Locate the cell with the specified text and output its (X, Y) center coordinate. 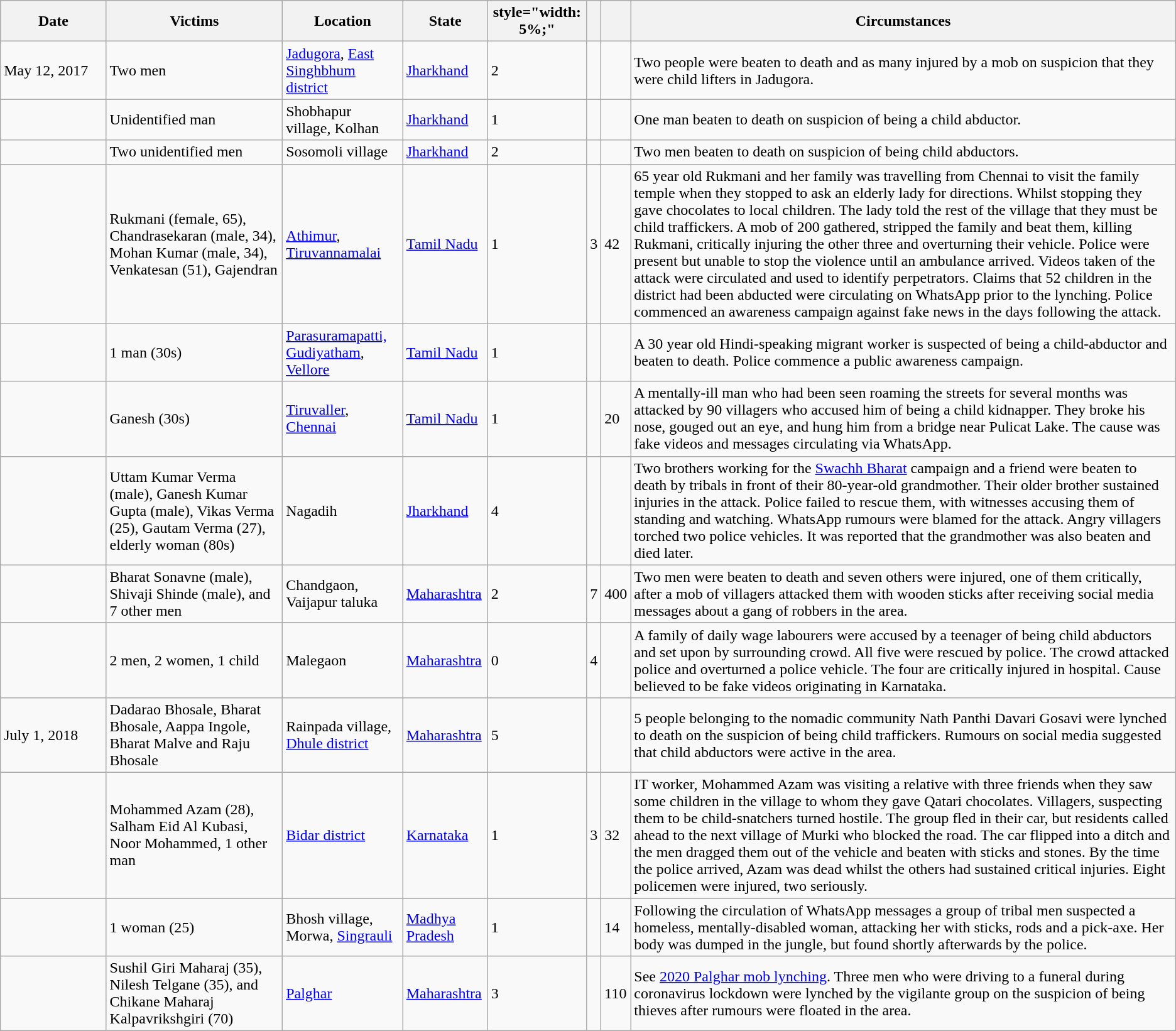
110 (616, 994)
20 (616, 418)
Two men beaten to death on suspicion of being child abductors. (903, 152)
Rukmani (female, 65), Chandrasekaran (male, 34), Mohan Kumar (male, 34), Venkatesan (51), Gajendran (195, 244)
Bhosh village, Morwa, Singrauli (343, 927)
0 (537, 660)
Palghar (343, 994)
Two people were beaten to death and as many injured by a mob on suspicion that they were child lifters in Jadugora. (903, 70)
1 woman (25) (195, 927)
1 man (30s) (195, 352)
Victims (195, 21)
One man beaten to death on suspicion of being a child abductor. (903, 119)
July 1, 2018 (53, 735)
400 (616, 594)
Two unidentified men (195, 152)
Rainpada village, Dhule district (343, 735)
A 30 year old Hindi-speaking migrant worker is suspected of being a child-abductor and beaten to death. Police commence a public awareness campaign. (903, 352)
14 (616, 927)
Shobhapur village, Kolhan (343, 119)
32 (616, 835)
Circumstances (903, 21)
Tiruvaller, Chennai (343, 418)
Bharat Sonavne (male), Shivaji Shinde (male), and 7 other men (195, 594)
42 (616, 244)
Bidar district (343, 835)
Uttam Kumar Verma (male), Ganesh Kumar Gupta (male), Vikas Verma (25), Gautam Verma (27), elderly woman (80s) (195, 510)
Parasuramapatti, Gudiyatham, Vellore (343, 352)
2 men, 2 women, 1 child (195, 660)
Chandgaon, Vaijapur taluka (343, 594)
Unidentified man (195, 119)
7 (594, 594)
Sosomoli village (343, 152)
Dadarao Bhosale, Bharat Bhosale, Aappa Ingole, Bharat Malve and Raju Bhosale (195, 735)
Sushil Giri Maharaj (35), Nilesh Telgane (35), and Chikane Maharaj Kalpavrikshgiri (70) (195, 994)
Athimur, Tiruvannamalai (343, 244)
5 (537, 735)
Jadugora, East Singhbhum district (343, 70)
style="width: 5%;" (537, 21)
May 12, 2017 (53, 70)
Date (53, 21)
Location (343, 21)
State (445, 21)
Karnataka (445, 835)
Malegaon (343, 660)
Nagadih (343, 510)
Two men (195, 70)
Ganesh (30s) (195, 418)
Madhya Pradesh (445, 927)
Mohammed Azam (28), Salham Eid Al Kubasi, Noor Mohammed, 1 other man (195, 835)
